Identify which cell holds the provided text, then report its (x, y) central coordinate. 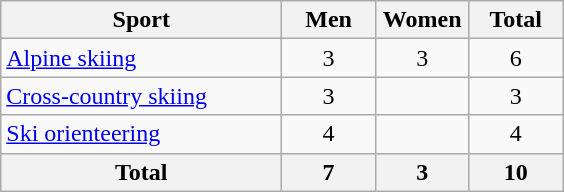
6 (516, 58)
Alpine skiing (142, 58)
10 (516, 172)
Ski orienteering (142, 134)
Men (329, 20)
7 (329, 172)
Women (422, 20)
Sport (142, 20)
Cross-country skiing (142, 96)
